For the text-containing cell, return its midpoint in [X, Y] coordinate format. 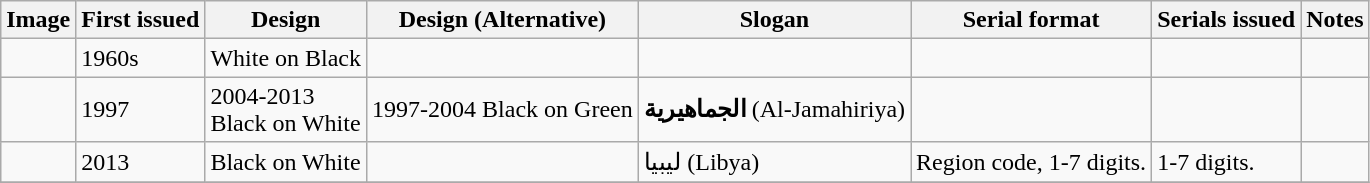
1997-2004 Black on Green [503, 110]
2013 [140, 162]
Serial format [1032, 20]
2004-2013Black on White [286, 110]
Region code, 1-7 digits. [1032, 162]
1-7 digits. [1226, 162]
Slogan [774, 20]
Design (Alternative) [503, 20]
White on Black [286, 58]
1960s [140, 58]
ليبيا (Libya) [774, 162]
Black on White [286, 162]
Design [286, 20]
Image [38, 20]
الجماهيرية (Al-Jamahiriya) [774, 110]
Notes [1335, 20]
Serials issued [1226, 20]
1997 [140, 110]
First issued [140, 20]
